Return the [X, Y] coordinate for the center point of the cell that contains the specified text.  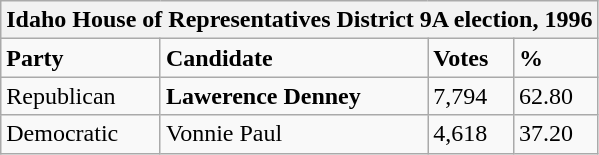
Party [81, 58]
Idaho House of Representatives District 9A election, 1996 [300, 20]
7,794 [471, 96]
Republican [81, 96]
Candidate [294, 58]
Vonnie Paul [294, 134]
% [556, 58]
Democratic [81, 134]
62.80 [556, 96]
Votes [471, 58]
4,618 [471, 134]
Lawerence Denney [294, 96]
37.20 [556, 134]
